Find where the given text appears and provide that cell's center as [x, y] coordinate. 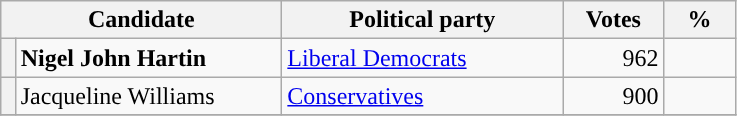
900 [614, 96]
962 [614, 58]
Nigel John Hartin [148, 58]
Liberal Democrats [422, 58]
% [700, 20]
Candidate [142, 20]
Jacqueline Williams [148, 96]
Votes [614, 20]
Conservatives [422, 96]
Political party [422, 20]
